Pinpoint the cell where the given text exists, returning its (x, y) midpoint coordinate. 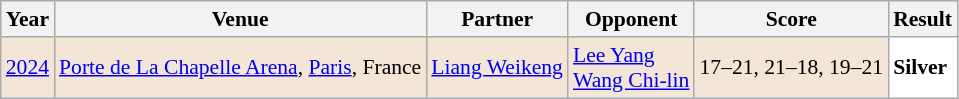
Opponent (632, 19)
Lee Yang Wang Chi-lin (632, 68)
Year (28, 19)
2024 (28, 68)
Partner (497, 19)
Porte de La Chapelle Arena, Paris, France (240, 68)
Result (922, 19)
Venue (240, 19)
Silver (922, 68)
17–21, 21–18, 19–21 (791, 68)
Score (791, 19)
Liang Weikeng (497, 68)
